Detect which cell encompasses the target text, then output its (X, Y) center coordinate. 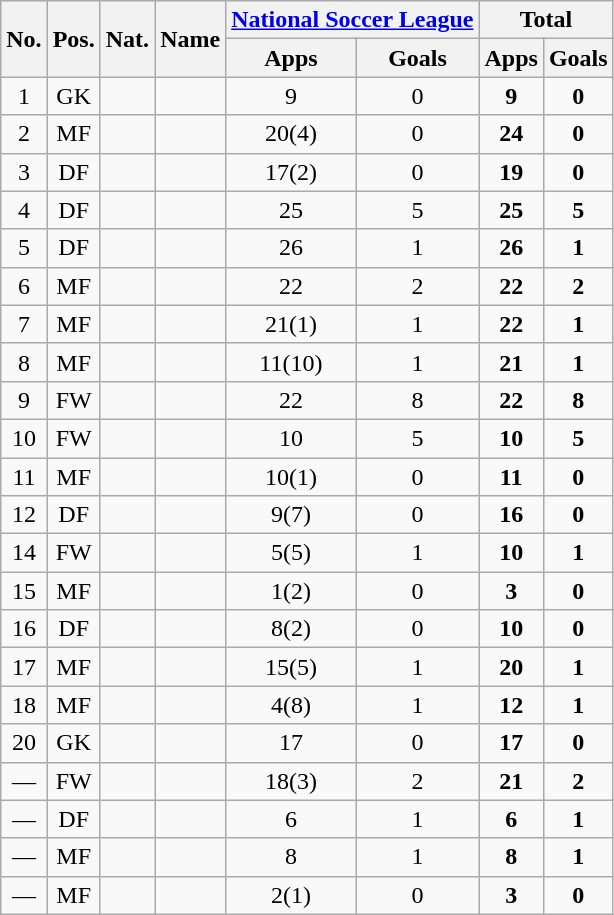
7 (24, 324)
19 (511, 172)
Pos. (74, 39)
17(2) (291, 172)
11(10) (291, 362)
8(2) (291, 629)
5(5) (291, 553)
4(8) (291, 705)
No. (24, 39)
18(3) (291, 781)
Nat. (127, 39)
2(1) (291, 895)
9(7) (291, 515)
Total (546, 20)
21(1) (291, 324)
1(2) (291, 591)
18 (24, 705)
24 (511, 134)
10(1) (291, 477)
Name (190, 39)
15(5) (291, 667)
14 (24, 553)
20(4) (291, 134)
National Soccer League (352, 20)
4 (24, 210)
15 (24, 591)
